Capture the cell that displays the provided text and extract its [X, Y] central coordinate. 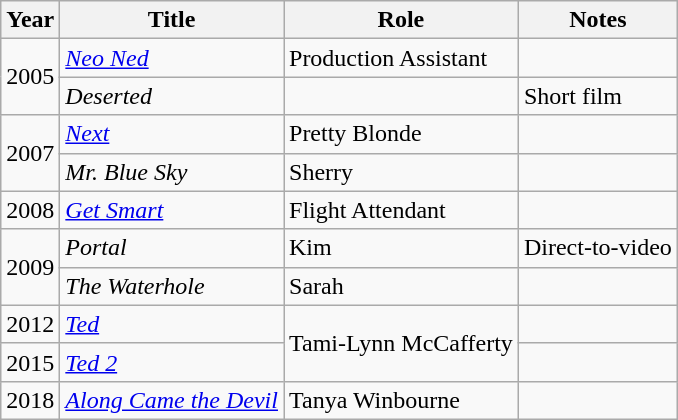
Flight Attendant [402, 210]
Sherry [402, 172]
Year [30, 20]
Short film [598, 96]
Portal [172, 248]
Tami-Lynn McCafferty [402, 343]
Next [172, 134]
Along Came the Devil [172, 400]
Kim [402, 248]
Mr. Blue Sky [172, 172]
Get Smart [172, 210]
Direct-to-video [598, 248]
2009 [30, 267]
Ted 2 [172, 362]
Production Assistant [402, 58]
2008 [30, 210]
Tanya Winbourne [402, 400]
2005 [30, 77]
Title [172, 20]
Deserted [172, 96]
Notes [598, 20]
Neo Ned [172, 58]
Ted [172, 324]
Pretty Blonde [402, 134]
2018 [30, 400]
The Waterhole [172, 286]
Role [402, 20]
2007 [30, 153]
2015 [30, 362]
Sarah [402, 286]
2012 [30, 324]
